Return (X, Y) of the center of cell containing provided text 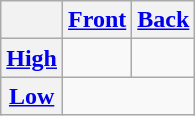
High (32, 58)
Front (98, 20)
Back (164, 20)
Low (32, 96)
